Extract the (X, Y) coordinate from the center of the cell holding the provided text.  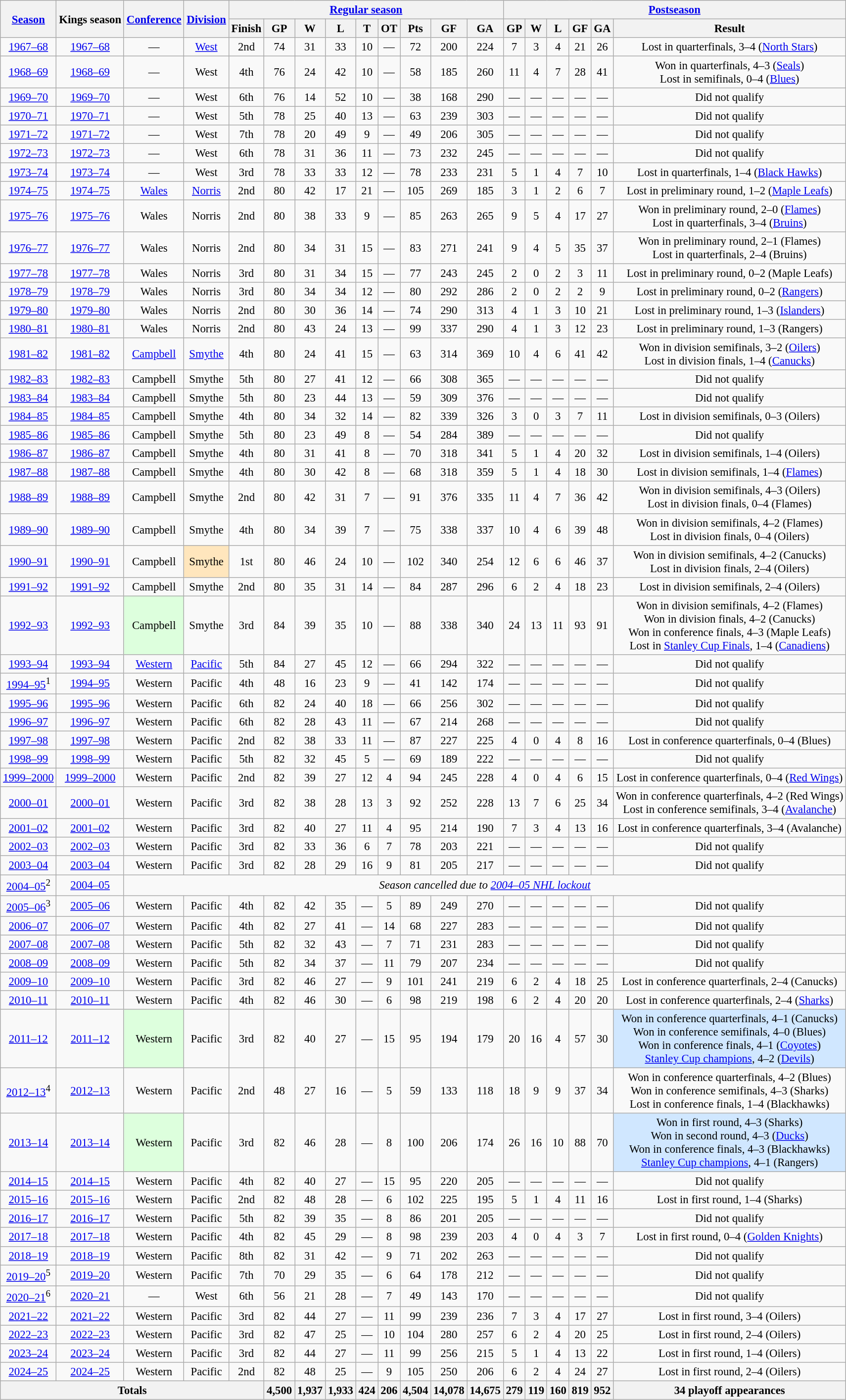
Lost in conference quarterfinals, 2–4 (Sharks) (730, 1000)
Won in division semifinals, 4–2 (Canucks)Lost in division finals, 2–4 (Oilers) (730, 562)
243 (449, 273)
22 (603, 1353)
250 (449, 1372)
284 (449, 435)
85 (416, 216)
Lost in conference quarterfinals, 0–4 (Blues) (730, 741)
252 (449, 803)
2019–205 (29, 1275)
Lost in quarterfinals, 3–4 (North Stars) (730, 47)
Pts (416, 29)
170 (485, 1296)
133 (449, 1091)
67 (416, 722)
101 (416, 982)
309 (449, 398)
1st (246, 562)
Won in preliminary round, 2–0 (Flames)Lost in quarterfinals, 3–4 (Bruins) (730, 216)
313 (485, 310)
296 (485, 587)
Lost in preliminary round, 1–3 (Islanders) (730, 310)
69 (416, 759)
222 (485, 759)
72 (416, 47)
4,504 (416, 1391)
314 (449, 354)
143 (449, 1296)
Lost in first round, 1–4 (Oilers) (730, 1353)
221 (485, 847)
Lost in division semifinals, 2–4 (Oilers) (730, 587)
249 (449, 906)
Won in first round, 4–3 (Sharks)Won in second round, 4–3 (Ducks)Won in conference finals, 4–3 (Blackhawks)Stanley Cup champions, 4–1 (Rangers) (730, 1142)
8th (246, 1256)
OT (389, 29)
952 (603, 1391)
254 (485, 562)
Lost in preliminary round, 1–2 (Maple Leafs) (730, 190)
424 (367, 1391)
189 (449, 759)
Won in division semifinals, 4–3 (Oilers)Lost in division finals, 0–4 (Flames) (730, 497)
118 (485, 1091)
302 (485, 703)
Lost in first round, 1–4 (Sharks) (730, 1200)
Won in division semifinals, 3–2 (Oilers)Lost in division finals, 1–4 (Canucks) (730, 354)
14,078 (449, 1391)
190 (485, 828)
2005–06 (90, 906)
1,937 (310, 1391)
52 (340, 97)
Finish (246, 29)
100 (416, 1142)
119 (536, 1391)
287 (449, 587)
2020–21 (90, 1296)
2012–134 (29, 1091)
271 (449, 247)
269 (449, 190)
294 (449, 664)
257 (485, 1335)
224 (485, 47)
Lost in quarterfinals, 1–4 (Black Hawks) (730, 172)
Lost in first round, 0–4 (Golden Knights) (730, 1237)
Totals (133, 1391)
359 (485, 472)
2004–052 (29, 885)
2019–20 (90, 1275)
207 (449, 963)
Won in conference quarterfinals, 4–2 (Red Wings)Lost in conference semifinals, 3–4 (Avalanche) (730, 803)
Lost in division semifinals, 0–3 (Oilers) (730, 416)
Regular season (366, 10)
2012–13 (90, 1091)
81 (416, 865)
79 (416, 963)
1994–95 (90, 683)
303 (485, 116)
236 (485, 1316)
268 (485, 722)
Lost in division semifinals, 1–4 (Flames) (730, 472)
2005–063 (29, 906)
819 (580, 1391)
178 (449, 1275)
94 (416, 778)
322 (485, 664)
Lost in preliminary round, 1–3 (Rangers) (730, 329)
64 (416, 1275)
212 (485, 1275)
260 (485, 72)
1,933 (340, 1391)
Lost in division semifinals, 1–4 (Oilers) (730, 453)
4,500 (280, 1391)
47 (310, 1335)
92 (416, 803)
201 (449, 1219)
Lost in conference quarterfinals, 0–4 (Red Wings) (730, 778)
265 (485, 216)
2020–216 (29, 1296)
54 (416, 435)
2004–05 (90, 885)
T (367, 29)
Won in preliminary round, 2–1 (Flames)Lost in quarterfinals, 2–4 (Bruins) (730, 247)
Lost in conference quarterfinals, 3–4 (Avalanche) (730, 828)
234 (485, 963)
87 (416, 741)
Lost in first round, 3–4 (Oilers) (730, 1316)
292 (449, 292)
168 (449, 97)
270 (485, 906)
365 (485, 379)
Postseason (674, 10)
369 (485, 354)
Won in quarterfinals, 4–3 (Seals)Lost in semifinals, 0–4 (Blues) (730, 72)
286 (485, 292)
326 (485, 416)
179 (485, 1039)
198 (485, 1000)
Kings season (90, 19)
73 (416, 153)
86 (416, 1219)
215 (485, 1353)
160 (558, 1391)
1994–951 (29, 683)
335 (485, 497)
217 (485, 865)
Season cancelled due to 2004–05 NHL lockout (485, 885)
Season (29, 19)
339 (449, 416)
195 (485, 1200)
75 (416, 529)
Division (206, 19)
Won in division semifinals, 4–2 (Flames)Lost in division finals, 0–4 (Oilers) (730, 529)
57 (580, 1039)
341 (485, 453)
Conference (154, 19)
Lost in conference quarterfinals, 2–4 (Canucks) (730, 982)
77 (416, 273)
220 (449, 1181)
Lost in preliminary round, 0–2 (Maple Leafs) (730, 273)
233 (449, 172)
280 (449, 1335)
279 (515, 1391)
232 (449, 153)
56 (280, 1296)
58 (416, 72)
200 (449, 47)
34 playoff appearances (730, 1391)
Result (730, 29)
89 (416, 906)
83 (416, 247)
305 (485, 135)
Won in conference quarterfinals, 4–2 (Blues)Won in conference semifinals, 4–3 (Sharks)Lost in conference finals, 1–4 (Blackhawks) (730, 1091)
202 (449, 1256)
Lost in preliminary round, 0–2 (Rangers) (730, 292)
389 (485, 435)
104 (416, 1335)
308 (449, 379)
93 (580, 625)
194 (449, 1039)
14,675 (485, 1391)
142 (449, 683)
